Identify which cell holds the provided text, then report its (x, y) central coordinate. 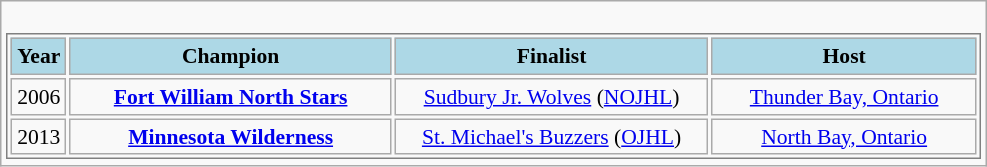
2006 (39, 96)
Host (844, 56)
Fort William North Stars (231, 96)
Minnesota Wilderness (231, 136)
Year (39, 56)
North Bay, Ontario (844, 136)
St. Michael's Buzzers (OJHL) (552, 136)
2013 (39, 136)
Thunder Bay, Ontario (844, 96)
Finalist (552, 56)
Sudbury Jr. Wolves (NOJHL) (552, 96)
Champion (231, 56)
